Scan for the cell matching the given text and deliver its [x, y] coordinate at center. 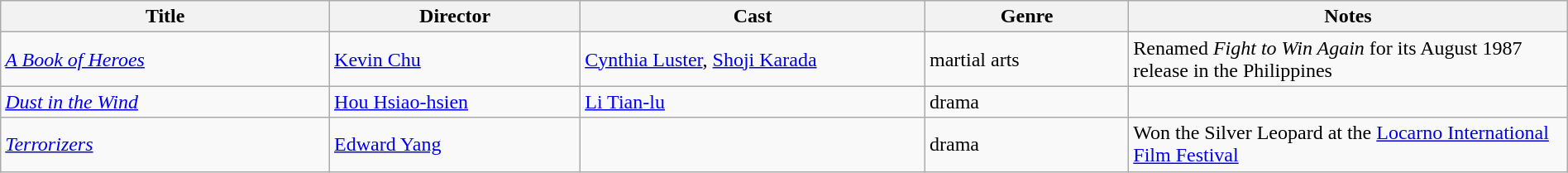
Genre [1026, 17]
A Book of Heroes [165, 60]
Renamed Fight to Win Again for its August 1987 release in the Philippines [1348, 60]
Title [165, 17]
Li Tian-lu [753, 102]
martial arts [1026, 60]
Edward Yang [455, 144]
Won the Silver Leopard at the Locarno International Film Festival [1348, 144]
Cast [753, 17]
Director [455, 17]
Notes [1348, 17]
Hou Hsiao-hsien [455, 102]
Terrorizers [165, 144]
Kevin Chu [455, 60]
Dust in the Wind [165, 102]
Cynthia Luster, Shoji Karada [753, 60]
